Find where the given text appears and provide that cell's center as (x, y) coordinate. 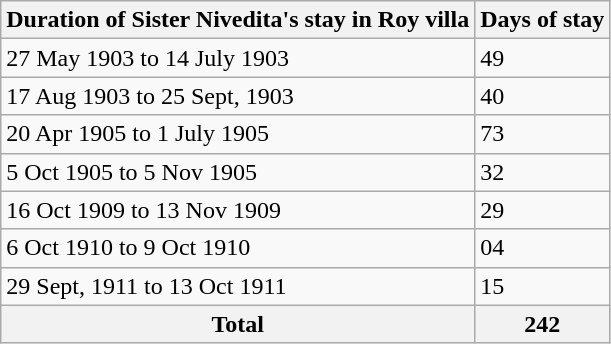
04 (542, 248)
17 Aug 1903 to 25 Sept, 1903 (238, 96)
40 (542, 96)
49 (542, 58)
15 (542, 286)
29 (542, 210)
27 May 1903 to 14 July 1903 (238, 58)
5 Oct 1905 to 5 Nov 1905 (238, 172)
29 Sept, 1911 to 13 Oct 1911 (238, 286)
73 (542, 134)
242 (542, 324)
Days of stay (542, 20)
Total (238, 324)
Duration of Sister Nivedita's stay in Roy villa (238, 20)
16 Oct 1909 to 13 Nov 1909 (238, 210)
20 Apr 1905 to 1 July 1905 (238, 134)
32 (542, 172)
6 Oct 1910 to 9 Oct 1910 (238, 248)
